For the text-containing cell, return its midpoint in (x, y) coordinate format. 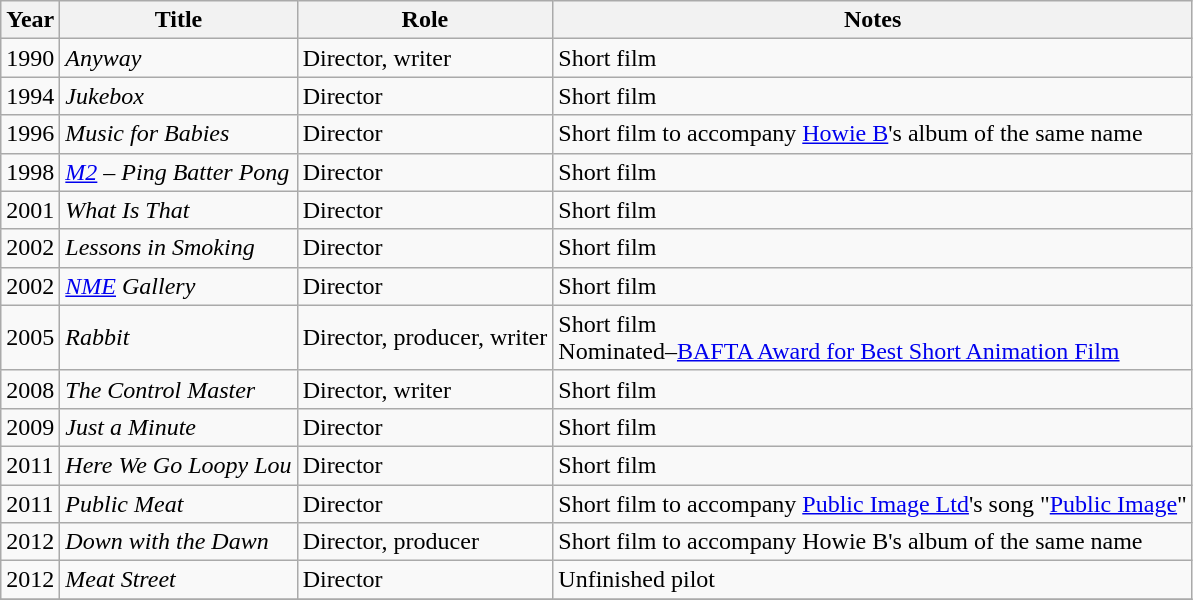
Role (425, 20)
Just a Minute (178, 427)
The Control Master (178, 389)
Jukebox (178, 96)
1990 (30, 58)
NME Gallery (178, 286)
M2 – Ping Batter Pong (178, 172)
Public Meat (178, 503)
Anyway (178, 58)
Short film to accompany Public Image Ltd's song "Public Image" (873, 503)
Rabbit (178, 338)
2009 (30, 427)
Here We Go Loopy Lou (178, 465)
Meat Street (178, 580)
1998 (30, 172)
Short film Nominated–BAFTA Award for Best Short Animation Film (873, 338)
Music for Babies (178, 134)
Director, producer (425, 542)
What Is That (178, 210)
2005 (30, 338)
2008 (30, 389)
Title (178, 20)
1994 (30, 96)
Notes (873, 20)
Director, producer, writer (425, 338)
Down with the Dawn (178, 542)
Unfinished pilot (873, 580)
Year (30, 20)
2001 (30, 210)
1996 (30, 134)
Lessons in Smoking (178, 248)
